From the cell containing the given text, extract its center point as [X, Y] coordinate. 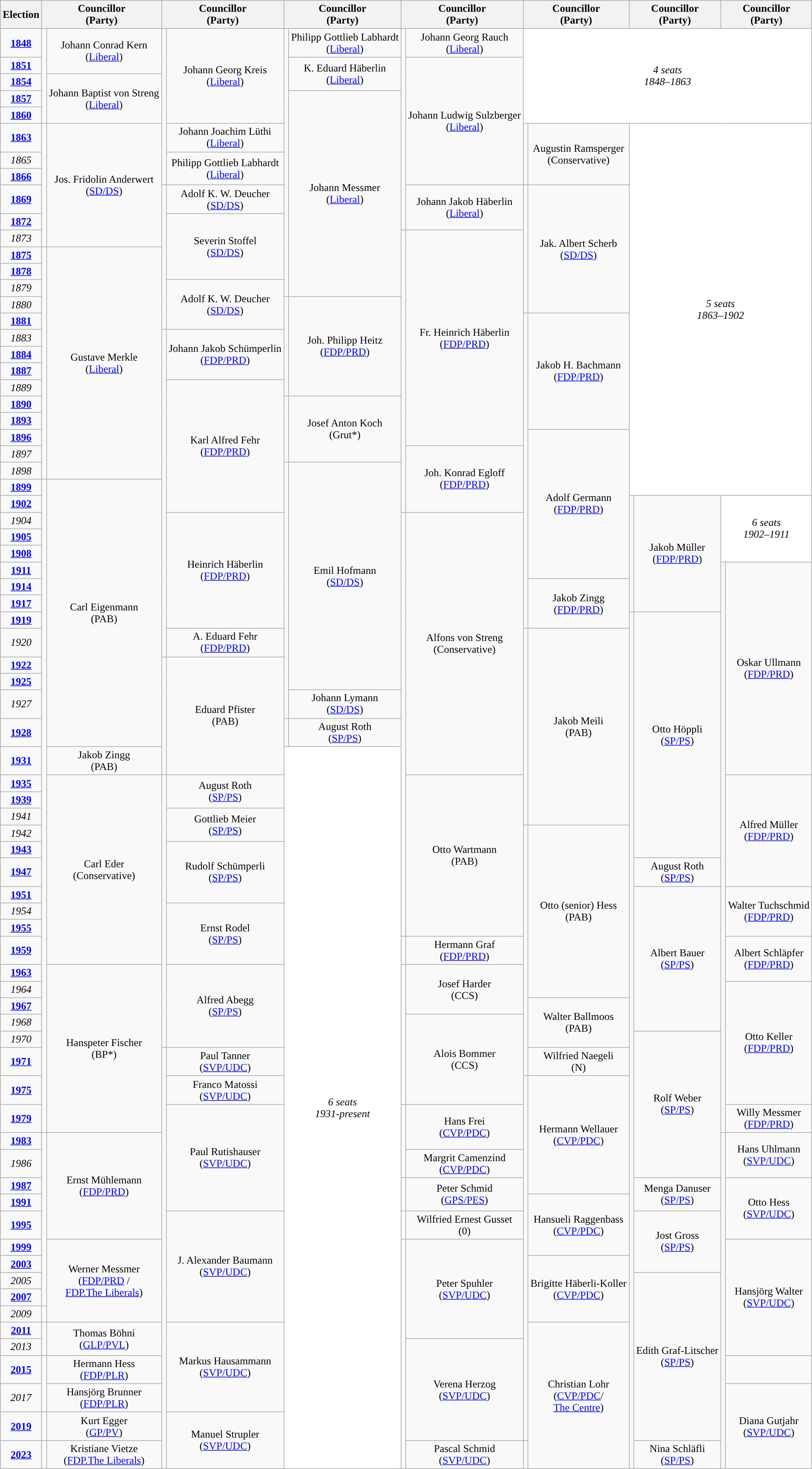
Johann Georg Rauch(Liberal) [465, 43]
4 seats1848–1863 [667, 76]
1927 [21, 704]
Werner Messmer(FDP/PRD /FDP.The Liberals) [104, 1281]
2009 [21, 1314]
Peter Schmid(GPS/PES) [465, 1194]
Walter Tuchschmid(FDP/PRD) [769, 911]
Otto Wartmann(PAB) [465, 855]
1975 [21, 1090]
6 seats1902–1911 [766, 528]
Hermann Graf(FDP/PRD) [465, 951]
Hansjörg Brunner(FDP/PLR) [104, 1398]
Emil Hofmann(SD/DS) [345, 576]
1947 [21, 872]
2017 [21, 1398]
Edith Graf-Litscher(SP/PS) [677, 1357]
Jakob Meili(PAB) [578, 726]
2011 [21, 1330]
Walter Ballmoos(PAB) [578, 1023]
1942 [21, 833]
Paul Rutishauser(SVP/UDC) [225, 1157]
1951 [21, 895]
2019 [21, 1426]
1896 [21, 437]
2013 [21, 1347]
1905 [21, 537]
1941 [21, 816]
Thomas Böhni(GLP/PVL) [104, 1339]
Willy Messmer(FDP/PRD) [769, 1118]
Hans Uhlmann(SVP/UDC) [769, 1155]
Albert Bauer(SP/PS) [677, 959]
Kristiane Vietze(FDP.The Liberals) [104, 1455]
2015 [21, 1369]
1897 [21, 454]
Carl Eder(Conservative) [104, 869]
1908 [21, 554]
Adolf Germann(FDP/PRD) [578, 504]
1899 [21, 487]
2003 [21, 1264]
2005 [21, 1281]
1964 [21, 989]
1914 [21, 587]
1920 [21, 643]
1878 [21, 272]
Fr. Heinrich Häberlin(FDP/PRD) [465, 337]
1979 [21, 1118]
6 seats1931-present [343, 1108]
Jakob Müller(FDP/PRD) [677, 553]
1865 [21, 160]
1928 [21, 733]
Johann Conrad Kern(Liberal) [104, 51]
Paul Tanner(SVP/UDC) [225, 1061]
Gottlieb Meier(SP/PS) [225, 825]
5 seats1863–1902 [720, 310]
1919 [21, 620]
Hans Frei(CVP/PDC) [465, 1127]
Alfred Abegg(SP/PS) [225, 1006]
Markus Hausammann(SVP/UDC) [225, 1367]
1917 [21, 603]
1887 [21, 371]
Rudolf Schümperli(SP/PS) [225, 872]
Johann Jakob Häberlin(Liberal) [465, 208]
Otto Keller(FDP/PRD) [769, 1043]
1935 [21, 783]
Jakob Zingg(FDP/PRD) [578, 603]
Jos. Fridolin Anderwert(SD/DS) [104, 185]
1866 [21, 177]
Brigitte Häberli-Koller(CVP/PDC) [578, 1289]
1860 [21, 115]
Severin Stoffel(SD/DS) [225, 246]
Augustin Ramsperger(Conservative) [578, 154]
2023 [21, 1455]
1911 [21, 570]
Rolf Weber(SP/PS) [677, 1104]
Franco Matossi(SVP/UDC) [225, 1090]
Kurt Egger(GP/PV) [104, 1426]
Diana Gutjahr(SVP/UDC) [769, 1426]
1898 [21, 470]
1881 [21, 321]
Pascal Schmid(SVP/UDC) [465, 1455]
Hermann Wellauer(CVP/PDC) [578, 1135]
1943 [21, 850]
Oskar Ullmann(FDP/PRD) [769, 669]
Otto (senior) Hess(PAB) [578, 911]
1857 [21, 99]
1879 [21, 288]
K. Eduard Häberlin(Liberal) [345, 74]
Otto Hess(SVP/UDC) [769, 1209]
1873 [21, 238]
Election [21, 15]
Peter Spuhler(SVP/UDC) [465, 1289]
1995 [21, 1225]
1955 [21, 928]
Christian Lohr(CVP/PDC/The Centre) [578, 1395]
Hermann Hess(FDP/PLR) [104, 1369]
Jak. Albert Scherb(SD/DS) [578, 249]
1848 [21, 43]
Manuel Strupler(SVP/UDC) [225, 1440]
1939 [21, 800]
Josef Anton Koch(Grut*) [345, 429]
Johann Ludwig Sulzberger(Liberal) [465, 121]
1854 [21, 82]
Menga Danuser(SP/PS) [677, 1194]
Johann Baptist von Streng(Liberal) [104, 99]
Wilfried Ernest Gusset(0) [465, 1225]
Ernst Mühlemann(FDP/PRD) [104, 1186]
Jakob Zingg(PAB) [104, 760]
1851 [21, 65]
Otto Höppli(SP/PS) [677, 735]
Jakob H. Bachmann(FDP/PRD) [578, 371]
Eduard Pfister(PAB) [225, 716]
1893 [21, 421]
1863 [21, 138]
Karl Alfred Fehr(FDP/PRD) [225, 446]
Johann Jakob Schümperlin(FDP/PRD) [225, 354]
1931 [21, 760]
1999 [21, 1247]
1890 [21, 404]
Hanspeter Fischer(BP*) [104, 1049]
1904 [21, 520]
Verena Herzog(SVP/UDC) [465, 1389]
1991 [21, 1203]
Heinrich Häberlin(FDP/PRD) [225, 570]
Johann Joachim Lüthi(Liberal) [225, 138]
1884 [21, 354]
1880 [21, 305]
Carl Eigenmann(PAB) [104, 613]
1883 [21, 338]
Joh. Konrad Egloff(FDP/PRD) [465, 479]
1875 [21, 255]
1959 [21, 951]
2007 [21, 1297]
1967 [21, 1006]
Ernst Rodel(SP/PS) [225, 934]
1954 [21, 911]
A. Eduard Fehr(FDP/PRD) [225, 643]
Alfons von Streng(Conservative) [465, 644]
Josef Harder(CCS) [465, 989]
Margrit Camenzind(CVP/PDC) [465, 1163]
Gustave Merkle(Liberal) [104, 363]
1963 [21, 973]
Hansueli Raggenbass(CVP/PDC) [578, 1225]
1889 [21, 388]
1872 [21, 222]
Wilfried Naegeli(N) [578, 1061]
1902 [21, 504]
1970 [21, 1039]
1922 [21, 665]
Hansjörg Walter(SVP/UDC) [769, 1297]
Albert Schläpfer(FDP/PRD) [769, 958]
Jost Gross(SP/PS) [677, 1242]
Alois Bommer(CCS) [465, 1059]
1869 [21, 199]
1986 [21, 1163]
Joh. Philipp Heitz(FDP/PRD) [345, 346]
Johann Lymann(SD/DS) [345, 704]
Alfred Müller(FDP/PRD) [769, 830]
1971 [21, 1061]
1983 [21, 1141]
J. Alexander Baumann(SVP/UDC) [225, 1266]
1925 [21, 682]
1968 [21, 1023]
1987 [21, 1186]
Johann Georg Kreis(Liberal) [225, 76]
Nina Schläfli(SP/PS) [677, 1455]
Johann Messmer(Liberal) [345, 194]
